Pinpoint the cell where the given text exists, returning its (X, Y) midpoint coordinate. 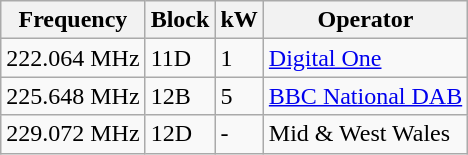
229.072 MHz (73, 134)
Digital One (365, 58)
- (239, 134)
Frequency (73, 20)
225.648 MHz (73, 96)
5 (239, 96)
Operator (365, 20)
1 (239, 58)
BBC National DAB (365, 96)
12B (180, 96)
11D (180, 58)
12D (180, 134)
Block (180, 20)
Mid & West Wales (365, 134)
222.064 MHz (73, 58)
kW (239, 20)
